Return (x, y) of the center of cell containing provided text 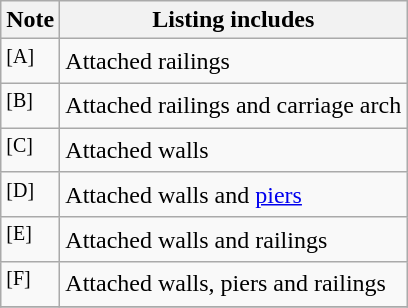
Listing includes (234, 20)
[C] (30, 150)
[A] (30, 62)
[D] (30, 194)
[F] (30, 284)
Note (30, 20)
[B] (30, 106)
[E] (30, 240)
Attached walls (234, 150)
Attached walls and piers (234, 194)
Attached railings and carriage arch (234, 106)
Attached walls, piers and railings (234, 284)
Attached walls and railings (234, 240)
Attached railings (234, 62)
